Provide the (x, y) coordinate of the cell's center where the given text is located.  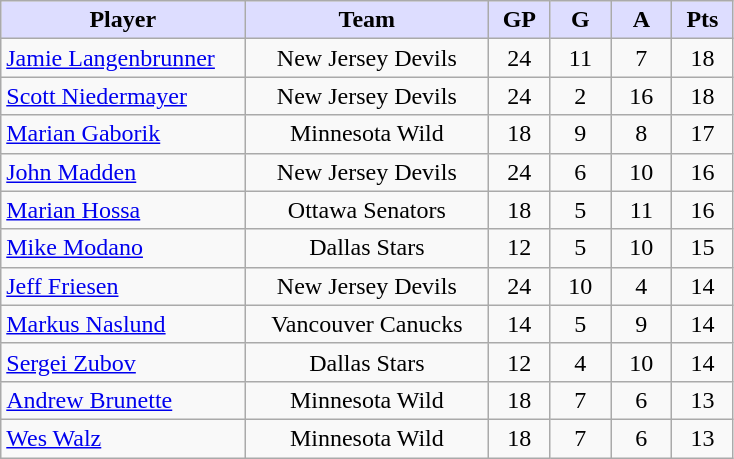
Scott Niedermayer (123, 96)
Andrew Brunette (123, 400)
A (642, 20)
Markus Naslund (123, 324)
Vancouver Canucks (367, 324)
Marian Hossa (123, 210)
Jeff Friesen (123, 286)
8 (642, 134)
John Madden (123, 172)
Wes Walz (123, 438)
Player (123, 20)
Mike Modano (123, 248)
GP (520, 20)
Pts (702, 20)
15 (702, 248)
17 (702, 134)
Jamie Langenbrunner (123, 58)
Marian Gaborik (123, 134)
2 (580, 96)
Sergei Zubov (123, 362)
Ottawa Senators (367, 210)
Team (367, 20)
G (580, 20)
